Provide the (x, y) coordinate of the cell's center where the given text is located.  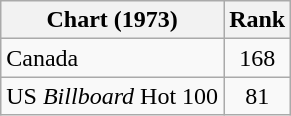
US Billboard Hot 100 (112, 96)
168 (258, 58)
Rank (258, 20)
Canada (112, 58)
Chart (1973) (112, 20)
81 (258, 96)
